Return the [x, y] coordinate for the center point of the cell that contains the specified text.  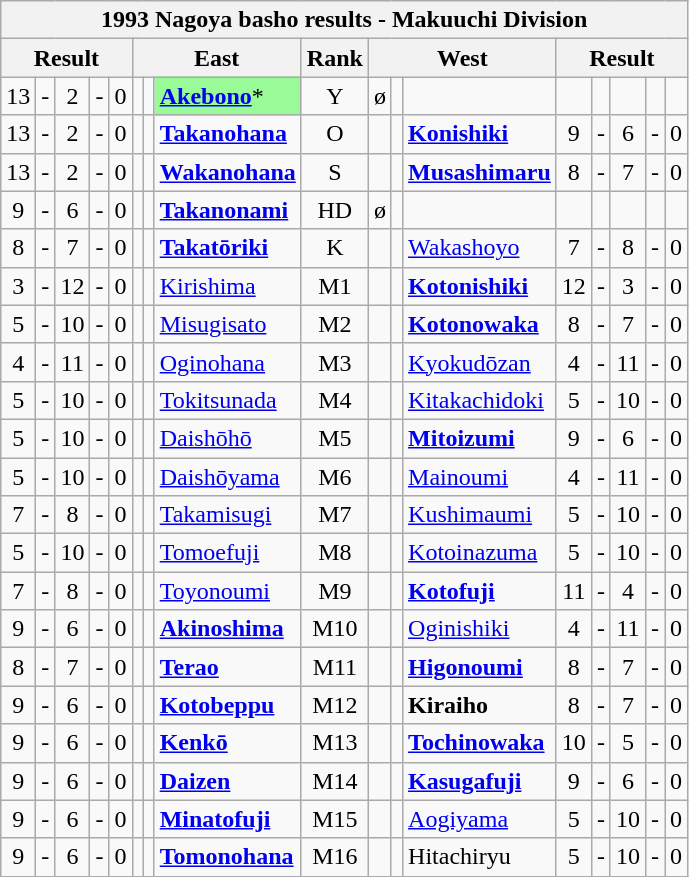
Hitachiryu [480, 857]
West [462, 58]
Rank [334, 58]
S [334, 172]
Daishōyama [228, 477]
Takanohana [228, 134]
Kushimaumi [480, 515]
M6 [334, 477]
Y [334, 96]
M9 [334, 591]
Tomonohana [228, 857]
Takamisugi [228, 515]
M16 [334, 857]
Daishōhō [228, 438]
M10 [334, 629]
M8 [334, 553]
M2 [334, 324]
Kasugafuji [480, 781]
Wakashoyo [480, 248]
Tochinowaka [480, 743]
Kotoinazuma [480, 553]
Tokitsunada [228, 400]
M13 [334, 743]
Kotofuji [480, 591]
Tomoefuji [228, 553]
Kiraiho [480, 705]
Oginohana [228, 362]
Wakanohana [228, 172]
M5 [334, 438]
Takatōriki [228, 248]
M4 [334, 400]
M1 [334, 286]
K [334, 248]
East [216, 58]
Kotonowaka [480, 324]
Misugisato [228, 324]
Mainoumi [480, 477]
M11 [334, 667]
Higonoumi [480, 667]
M12 [334, 705]
Takanonami [228, 210]
Akebono* [228, 96]
HD [334, 210]
Konishiki [480, 134]
1993 Nagoya basho results - Makuuchi Division [344, 20]
Kotonishiki [480, 286]
M15 [334, 819]
Oginishiki [480, 629]
Kyokudōzan [480, 362]
Kenkō [228, 743]
Akinoshima [228, 629]
Kotobeppu [228, 705]
Toyonoumi [228, 591]
O [334, 134]
Aogiyama [480, 819]
Daizen [228, 781]
Kitakachidoki [480, 400]
Terao [228, 667]
Mitoizumi [480, 438]
Kirishima [228, 286]
Musashimaru [480, 172]
M7 [334, 515]
Minatofuji [228, 819]
M3 [334, 362]
M14 [334, 781]
